Detect which cell encompasses the target text, then output its [X, Y] center coordinate. 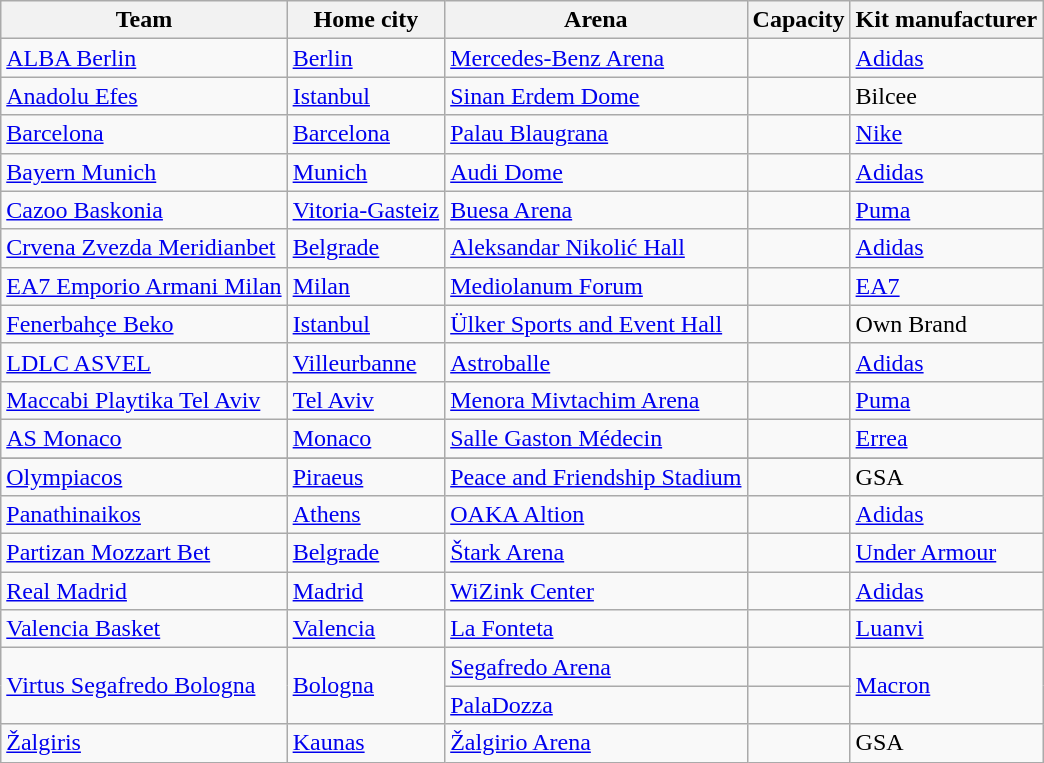
Nike [946, 134]
Monaco [366, 438]
Žalgirio Arena [596, 743]
Macron [946, 686]
Maccabi Playtika Tel Aviv [144, 400]
Astroballe [596, 362]
Audi Dome [596, 172]
Anadolu Efes [144, 96]
Kaunas [366, 743]
Home city [366, 20]
AS Monaco [144, 438]
Luanvi [946, 629]
Buesa Arena [596, 210]
Tel Aviv [366, 400]
Arena [596, 20]
LDLC ASVEL [144, 362]
Palau Blaugrana [596, 134]
Athens [366, 515]
Mediolanum Forum [596, 286]
Kit manufacturer [946, 20]
Villeurbanne [366, 362]
Bayern Munich [144, 172]
Cazoo Baskonia [144, 210]
Fenerbahçe Beko [144, 324]
PalaDozza [596, 705]
Salle Gaston Médecin [596, 438]
Panathinaikos [144, 515]
Sinan Erdem Dome [596, 96]
Virtus Segafredo Bologna [144, 686]
WiZink Center [596, 591]
Menora Mivtachim Arena [596, 400]
OAKA Altion [596, 515]
Valencia [366, 629]
Žalgiris [144, 743]
Valencia Basket [144, 629]
Peace and Friendship Stadium [596, 477]
EA7 Emporio Armani Milan [144, 286]
Olympiacos [144, 477]
Under Armour [946, 553]
Real Madrid [144, 591]
Piraeus [366, 477]
Crvena Zvezda Meridianbet [144, 248]
La Fonteta [596, 629]
Team [144, 20]
Ülker Sports and Event Hall [596, 324]
Segafredo Arena [596, 667]
Vitoria-Gasteiz [366, 210]
Milan [366, 286]
Aleksandar Nikolić Hall [596, 248]
Bilcee [946, 96]
Berlin [366, 58]
Capacity [798, 20]
Errea [946, 438]
Štark Arena [596, 553]
Bologna [366, 686]
Mercedes-Benz Arena [596, 58]
Munich [366, 172]
Own Brand [946, 324]
Madrid [366, 591]
EA7 [946, 286]
Partizan Mozzart Bet [144, 553]
ALBA Berlin [144, 58]
